Identify which cell holds the provided text, then report its (x, y) central coordinate. 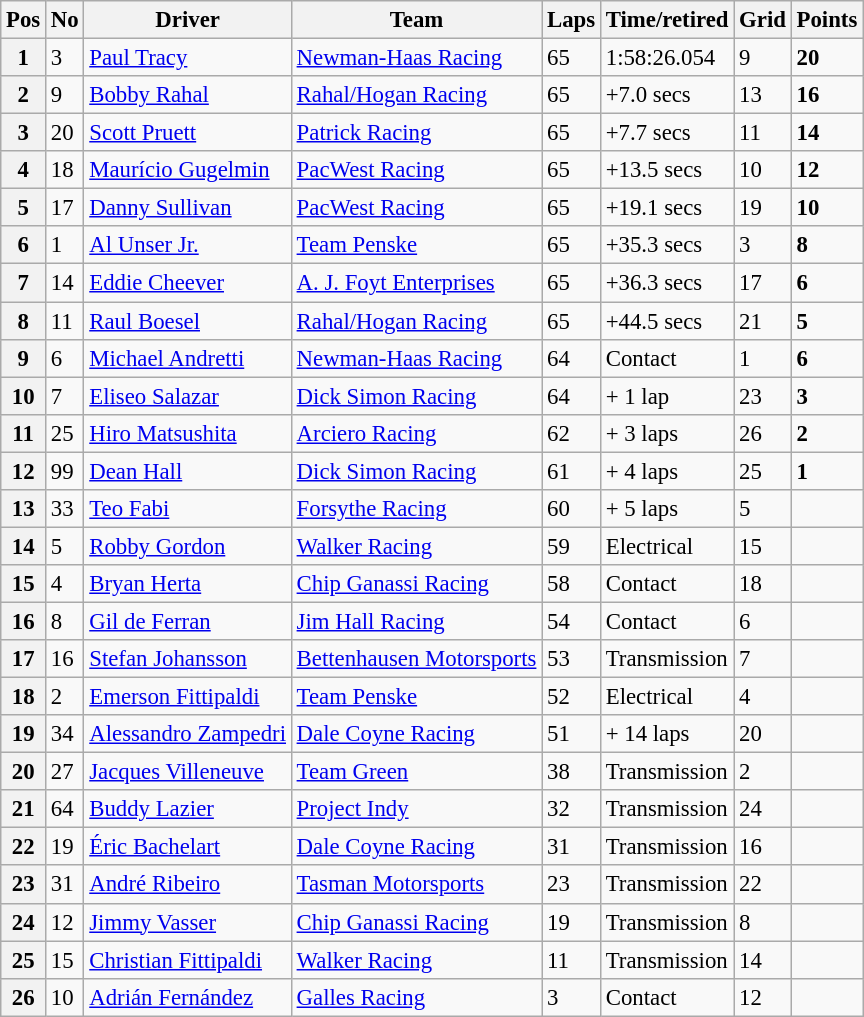
+ 1 lap (666, 396)
Team Green (416, 772)
Pos (24, 20)
Eliseo Salazar (188, 396)
38 (572, 772)
Bobby Rahal (188, 95)
59 (572, 546)
Paul Tracy (188, 58)
No (65, 20)
60 (572, 509)
+36.3 secs (666, 283)
Maurício Gugelmin (188, 170)
Emerson Fittipaldi (188, 697)
34 (65, 734)
Jim Hall Racing (416, 621)
+7.0 secs (666, 95)
62 (572, 433)
Alessandro Zampedri (188, 734)
Points (826, 20)
Al Unser Jr. (188, 245)
Team (416, 20)
Teo Fabi (188, 509)
Jimmy Vasser (188, 922)
Buddy Lazier (188, 809)
André Ribeiro (188, 885)
Jacques Villeneuve (188, 772)
+ 3 laps (666, 433)
Éric Bachelart (188, 847)
+7.7 secs (666, 133)
Robby Gordon (188, 546)
Bettenhausen Motorsports (416, 659)
Laps (572, 20)
Raul Boesel (188, 321)
Tasman Motorsports (416, 885)
1:58:26.054 (666, 58)
52 (572, 697)
Bryan Herta (188, 584)
Project Indy (416, 809)
+ 5 laps (666, 509)
+13.5 secs (666, 170)
Michael Andretti (188, 358)
Stefan Johansson (188, 659)
+ 4 laps (666, 471)
99 (65, 471)
32 (572, 809)
+44.5 secs (666, 321)
Arciero Racing (416, 433)
53 (572, 659)
Dean Hall (188, 471)
Gil de Ferran (188, 621)
A. J. Foyt Enterprises (416, 283)
27 (65, 772)
Eddie Cheever (188, 283)
+19.1 secs (666, 208)
Adrián Fernández (188, 997)
58 (572, 584)
Scott Pruett (188, 133)
+35.3 secs (666, 245)
Time/retired (666, 20)
Grid (762, 20)
61 (572, 471)
Christian Fittipaldi (188, 960)
33 (65, 509)
Hiro Matsushita (188, 433)
Galles Racing (416, 997)
Patrick Racing (416, 133)
Danny Sullivan (188, 208)
51 (572, 734)
Forsythe Racing (416, 509)
Driver (188, 20)
54 (572, 621)
+ 14 laps (666, 734)
